Return [x, y] of the center of cell containing provided text 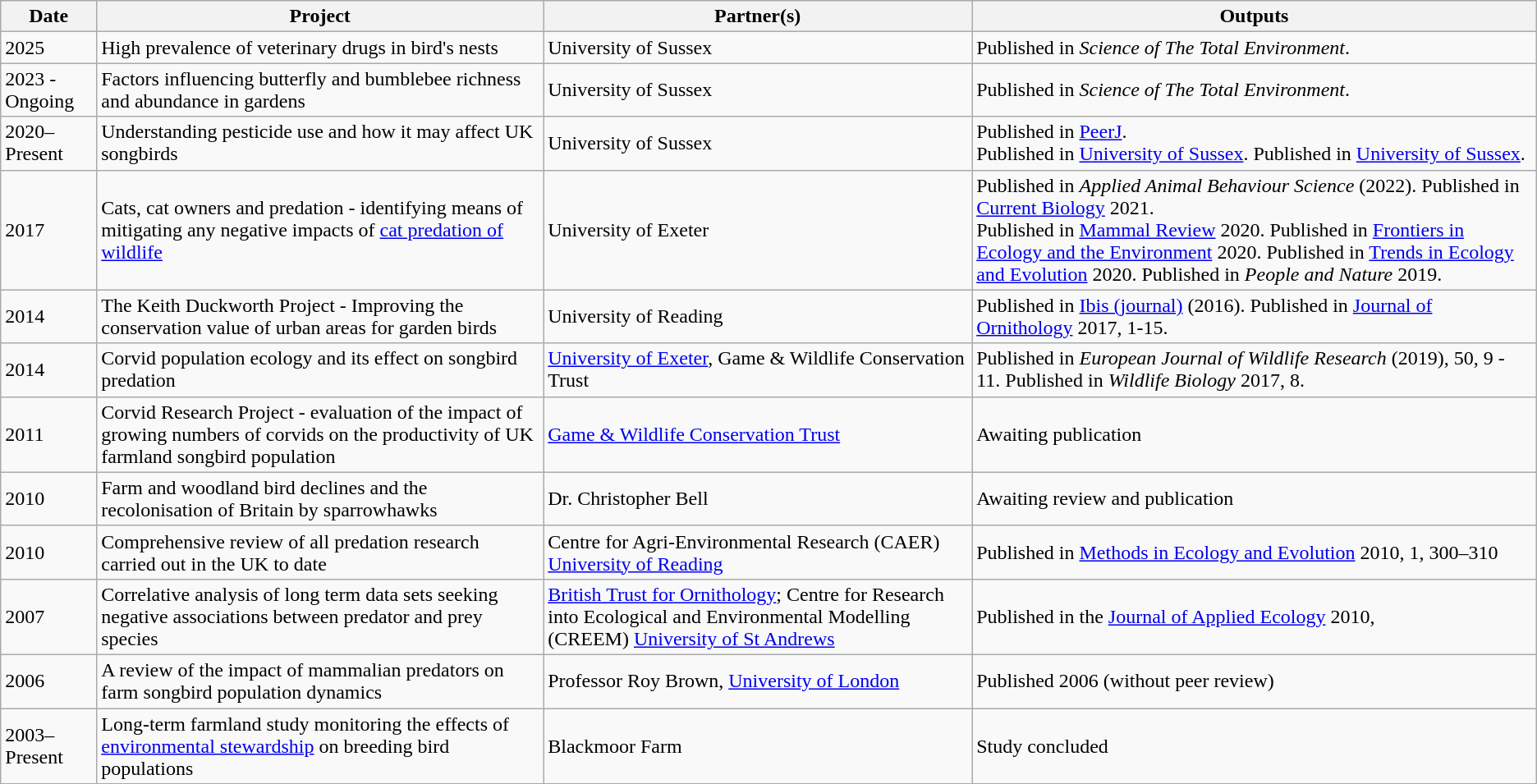
Published in Methods in Ecology and Evolution 2010, 1, 300–310 [1255, 552]
Study concluded [1255, 745]
Blackmoor Farm [758, 745]
Date [49, 16]
Partner(s) [758, 16]
Published in European Journal of Wildlife Research (2019), 50, 9 - 11. Published in Wildlife Biology 2017, 8. [1255, 369]
Cats, cat owners and predation - identifying means of mitigating any negative impacts of cat predation of wildlife [320, 230]
2025 [49, 48]
2011 [49, 434]
Outputs [1255, 16]
Centre for Agri-Environmental Research (CAER) University of Reading [758, 552]
Published in Ibis (journal) (2016). Published in Journal of Ornithology 2017, 1-15. [1255, 317]
Long-term farmland study monitoring the effects of environmental stewardship on breeding bird populations [320, 745]
Awaiting review and publication [1255, 499]
Comprehensive review of all predation research carried out in the UK to date [320, 552]
2017 [49, 230]
British Trust for Ornithology; Centre for Research into Ecological and Environmental Modelling (CREEM) University of St Andrews [758, 617]
2023 - Ongoing [49, 90]
Project [320, 16]
2006 [49, 681]
Corvid Research Project - evaluation of the impact of growing numbers of corvids on the productivity of UK farmland songbird population [320, 434]
A review of the impact of mammalian predators on farm songbird population dynamics [320, 681]
University of Exeter, Game & Wildlife Conservation Trust [758, 369]
Farm and woodland bird declines and the recolonisation of Britain by sparrowhawks [320, 499]
Correlative analysis of long term data sets seeking negative associations between predator and prey species [320, 617]
Game & Wildlife Conservation Trust [758, 434]
2007 [49, 617]
Published in the Journal of Applied Ecology 2010, [1255, 617]
High prevalence of veterinary drugs in bird's nests [320, 48]
Awaiting publication [1255, 434]
2020–Present [49, 143]
University of Reading [758, 317]
Corvid population ecology and its effect on songbird predation [320, 369]
Professor Roy Brown, University of London [758, 681]
University of Exeter [758, 230]
The Keith Duckworth Project - Improving the conservation value of urban areas for garden birds [320, 317]
Dr. Christopher Bell [758, 499]
Published in PeerJ.Published in University of Sussex. Published in University of Sussex. [1255, 143]
Factors influencing butterfly and bumblebee richness and abundance in gardens [320, 90]
Understanding pesticide use and how it may affect UK songbirds [320, 143]
Published 2006 (without peer review) [1255, 681]
2003–Present [49, 745]
